Provide the (x, y) coordinate of the cell's center where the given text is located.  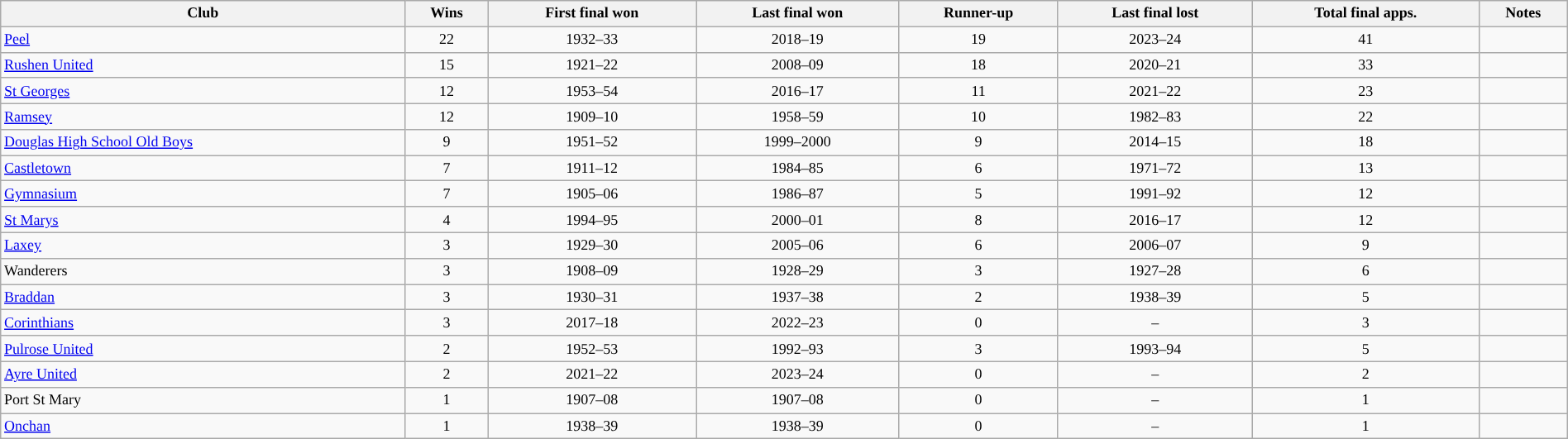
Notes (1523, 13)
1951–52 (592, 142)
Onchan (203, 427)
2014–15 (1154, 142)
1999–2000 (797, 142)
1992–93 (797, 349)
1991–92 (1154, 193)
15 (447, 64)
Wins (447, 13)
Ayre United (203, 374)
1937–38 (797, 298)
1932–33 (592, 40)
1909–10 (592, 116)
11 (978, 91)
Wanderers (203, 271)
2000–01 (797, 220)
19 (978, 40)
St Georges (203, 91)
1952–53 (592, 349)
1958–59 (797, 116)
1953–54 (592, 91)
First final won (592, 13)
Total final apps. (1365, 13)
4 (447, 220)
2005–06 (797, 245)
1908–09 (592, 271)
1971–72 (1154, 169)
33 (1365, 64)
8 (978, 220)
Castletown (203, 169)
1929–30 (592, 245)
1993–94 (1154, 349)
2020–21 (1154, 64)
1911–12 (592, 169)
St Marys (203, 220)
1905–06 (592, 193)
Douglas High School Old Boys (203, 142)
Braddan (203, 298)
1986–87 (797, 193)
2006–07 (1154, 245)
Rushen United (203, 64)
Corinthians (203, 322)
1921–22 (592, 64)
1982–83 (1154, 116)
Ramsey (203, 116)
Laxey (203, 245)
Pulrose United (203, 349)
2018–19 (797, 40)
41 (1365, 40)
Last final lost (1154, 13)
2017–18 (592, 322)
Last final won (797, 13)
1930–31 (592, 298)
1927–28 (1154, 271)
23 (1365, 91)
Gymnasium (203, 193)
Port St Mary (203, 400)
Club (203, 13)
1994–95 (592, 220)
13 (1365, 169)
1984–85 (797, 169)
Runner-up (978, 13)
1928–29 (797, 271)
Peel (203, 40)
10 (978, 116)
2022–23 (797, 322)
2008–09 (797, 64)
